Extract the [X, Y] coordinate from the center of the cell holding the provided text.  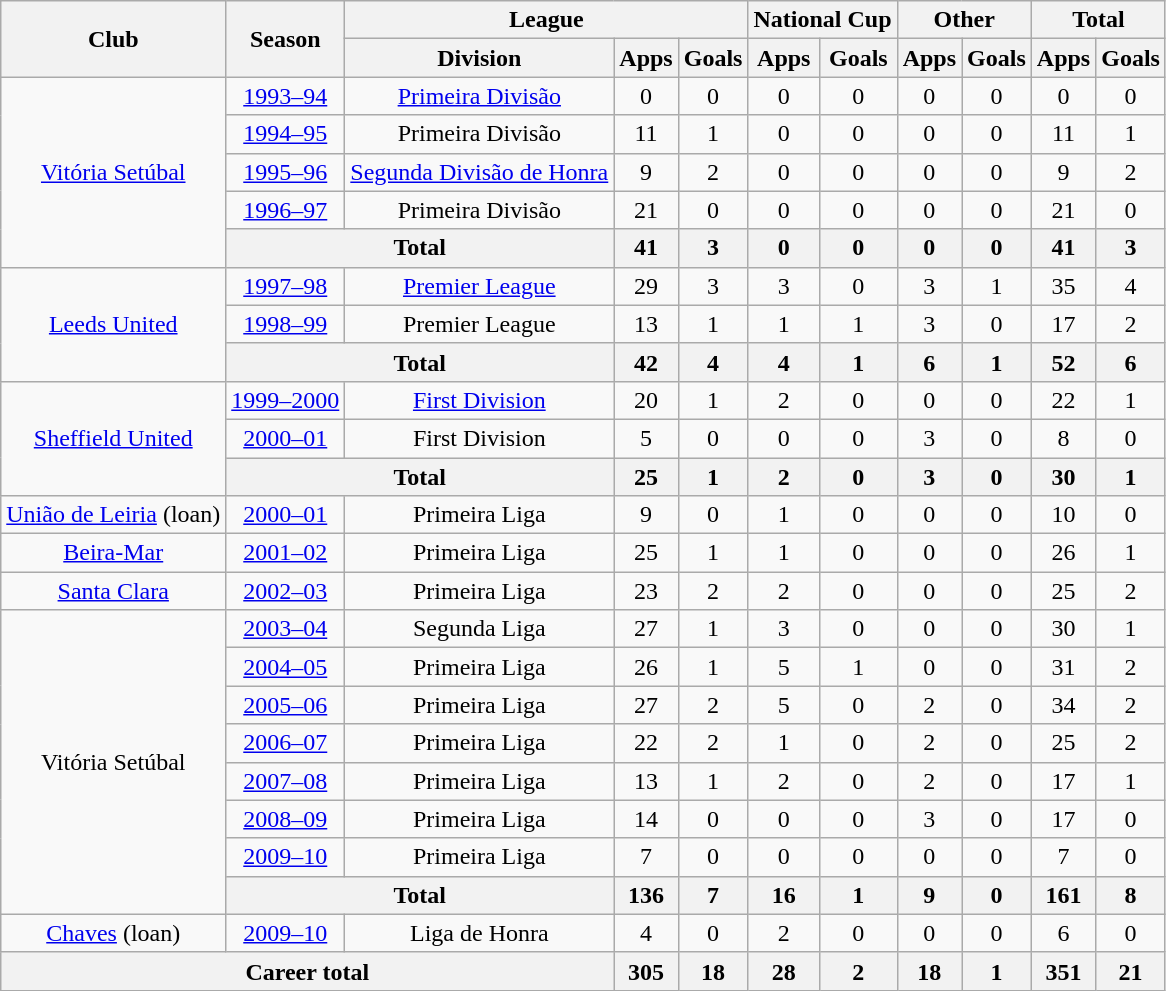
Liga de Honra [480, 933]
2005–06 [286, 705]
Division [480, 58]
Leeds United [114, 324]
National Cup [822, 20]
Segunda Divisão de Honra [480, 172]
14 [646, 819]
Beira-Mar [114, 553]
Chaves (loan) [114, 933]
351 [1063, 971]
161 [1063, 895]
Santa Clara [114, 591]
35 [1063, 286]
20 [646, 400]
2003–04 [286, 629]
31 [1063, 667]
2001–02 [286, 553]
União de Leiria (loan) [114, 515]
2008–09 [286, 819]
2002–03 [286, 591]
1999–2000 [286, 400]
Segunda Liga [480, 629]
Sheffield United [114, 438]
Other [964, 20]
52 [1063, 362]
29 [646, 286]
1995–96 [286, 172]
Club [114, 39]
League [546, 20]
23 [646, 591]
10 [1063, 515]
42 [646, 362]
16 [784, 895]
2006–07 [286, 743]
1998–99 [286, 324]
1993–94 [286, 96]
Career total [308, 971]
2007–08 [286, 781]
Season [286, 39]
1994–95 [286, 134]
1996–97 [286, 210]
136 [646, 895]
2004–05 [286, 667]
34 [1063, 705]
28 [784, 971]
305 [646, 971]
1997–98 [286, 286]
